Return (x, y) of the center of cell containing provided text 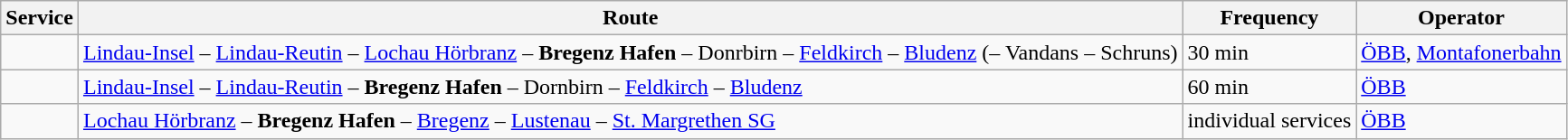
30 min (1269, 52)
Route (630, 18)
60 min (1269, 87)
individual services (1269, 121)
Operator (1461, 18)
Frequency (1269, 18)
Lochau Hörbranz – Bregenz Hafen – Bregenz – Lustenau – St. Margrethen SG (630, 121)
Lindau-Insel – Lindau-Reutin – Bregenz Hafen – Dornbirn – Feldkirch – Bludenz (630, 87)
Lindau-Insel – Lindau-Reutin – Lochau Hörbranz – Bregenz Hafen – Donrbirn – Feldkirch – Bludenz (– Vandans – Schruns) (630, 52)
ÖBB, Montafonerbahn (1461, 52)
Service (40, 18)
